Extract the [x, y] coordinate from the center of the cell holding the provided text.  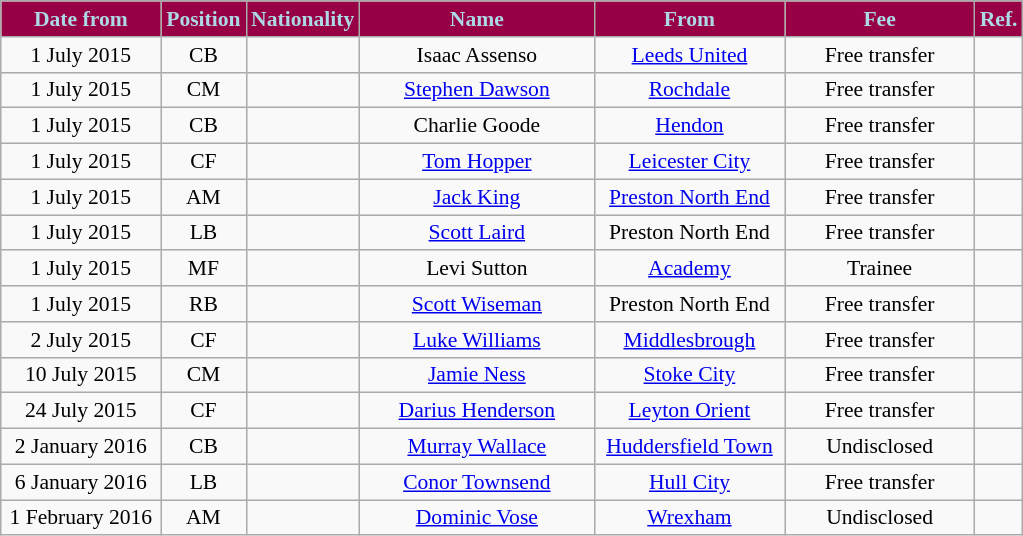
Huddersfield Town [689, 447]
1 February 2016 [81, 518]
Luke Williams [476, 340]
Stephen Dawson [476, 90]
Charlie Goode [476, 126]
Tom Hopper [476, 162]
Leeds United [689, 55]
Hendon [689, 126]
RB [204, 304]
Middlesbrough [689, 340]
Fee [880, 19]
Nationality [302, 19]
Scott Laird [476, 233]
Name [476, 19]
Darius Henderson [476, 411]
10 July 2015 [81, 375]
Scott Wiseman [476, 304]
2 January 2016 [81, 447]
From [689, 19]
Position [204, 19]
6 January 2016 [81, 482]
Ref. [999, 19]
Wrexham [689, 518]
Leicester City [689, 162]
Hull City [689, 482]
Jack King [476, 197]
Academy [689, 269]
Levi Sutton [476, 269]
Stoke City [689, 375]
Date from [81, 19]
Conor Townsend [476, 482]
2 July 2015 [81, 340]
Rochdale [689, 90]
MF [204, 269]
Leyton Orient [689, 411]
Isaac Assenso [476, 55]
Jamie Ness [476, 375]
Murray Wallace [476, 447]
Dominic Vose [476, 518]
Trainee [880, 269]
24 July 2015 [81, 411]
